Return the (X, Y) coordinate for the center point of the cell that contains the specified text.  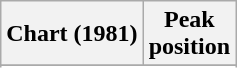
Peakposition (189, 34)
Chart (1981) (72, 34)
